For the text-containing cell, return its midpoint in [x, y] coordinate format. 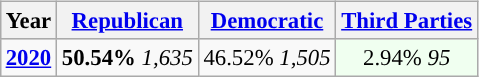
2.94% 95 [407, 58]
2020 [28, 58]
Democratic [267, 21]
50.54% 1,635 [128, 58]
46.52% 1,505 [267, 58]
Republican [128, 21]
Year [28, 21]
Third Parties [407, 21]
